Pinpoint the cell where the given text exists, returning its (x, y) midpoint coordinate. 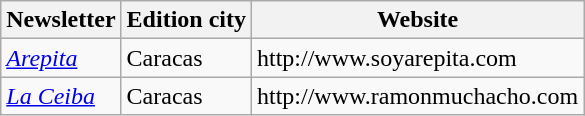
Arepita (61, 58)
La Ceiba (61, 96)
Website (417, 20)
http://www.ramonmuchacho.com (417, 96)
Newsletter (61, 20)
http://www.soyarepita.com (417, 58)
Edition city (186, 20)
